Return [X, Y] of the center of cell containing provided text 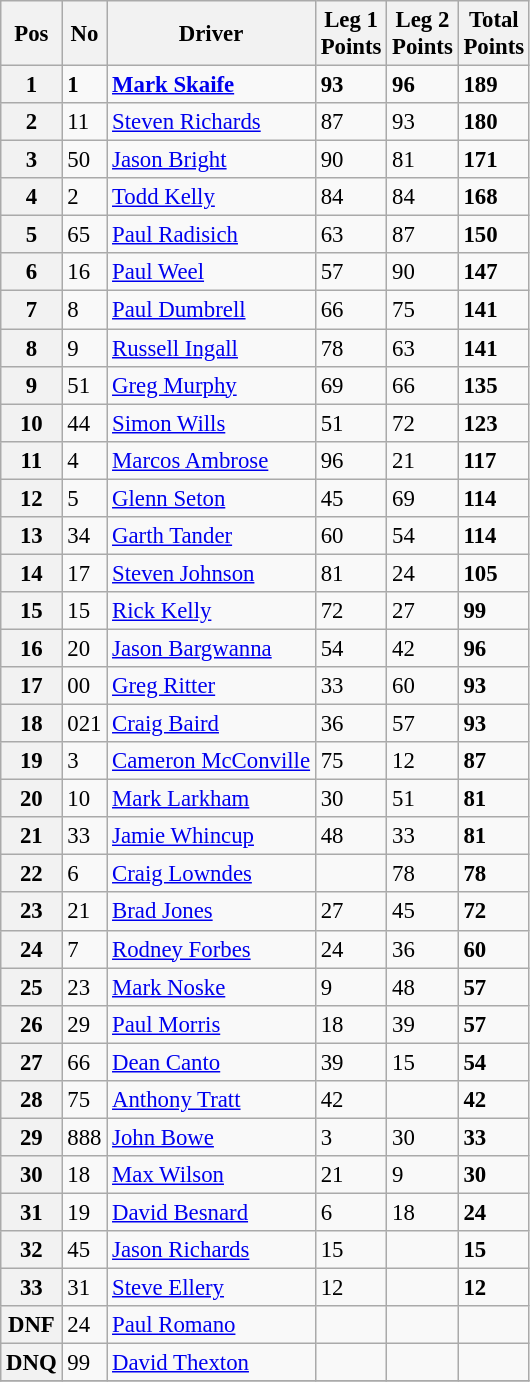
Jason Bargwanna [212, 648]
147 [494, 273]
Paul Morris [212, 1024]
DNQ [32, 1363]
117 [494, 460]
32 [32, 1250]
No [84, 34]
168 [494, 197]
Pos [32, 34]
Driver [212, 34]
25 [32, 987]
Paul Radisich [212, 235]
888 [84, 1137]
Glenn Seton [212, 498]
DNF [32, 1325]
Russell Ingall [212, 348]
Paul Weel [212, 273]
Brad Jones [212, 912]
00 [84, 686]
Greg Murphy [212, 385]
John Bowe [212, 1137]
Steven Richards [212, 122]
13 [32, 536]
Steve Ellery [212, 1288]
Garth Tander [212, 536]
105 [494, 573]
Jason Bright [212, 160]
Craig Lowndes [212, 874]
Jason Richards [212, 1250]
180 [494, 122]
189 [494, 85]
150 [494, 235]
Dean Canto [212, 1062]
Marcos Ambrose [212, 460]
Anthony Tratt [212, 1100]
David Thexton [212, 1363]
50 [84, 160]
44 [84, 423]
Mark Noske [212, 987]
34 [84, 536]
171 [494, 160]
TotalPoints [494, 34]
Max Wilson [212, 1175]
021 [84, 724]
Paul Romano [212, 1325]
Rick Kelly [212, 611]
Leg 1Points [350, 34]
Cameron McConville [212, 761]
Greg Ritter [212, 686]
22 [32, 874]
135 [494, 385]
Leg 2Points [422, 34]
David Besnard [212, 1212]
Paul Dumbrell [212, 310]
Jamie Whincup [212, 836]
Mark Larkham [212, 799]
Steven Johnson [212, 573]
14 [32, 573]
Rodney Forbes [212, 949]
26 [32, 1024]
Todd Kelly [212, 197]
Simon Wills [212, 423]
28 [32, 1100]
123 [494, 423]
Mark Skaife [212, 85]
Craig Baird [212, 724]
65 [84, 235]
